Detect which cell encompasses the target text, then output its [X, Y] center coordinate. 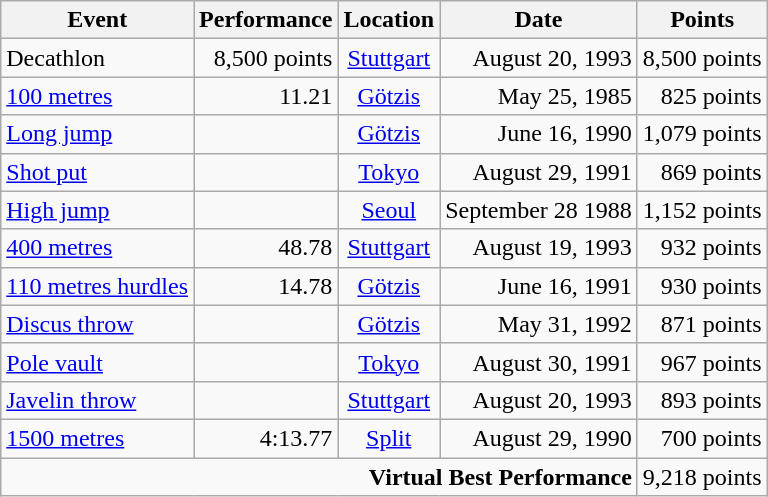
Javelin throw [98, 400]
14.78 [266, 286]
August 29, 1990 [539, 438]
400 metres [98, 248]
May 31, 1992 [539, 324]
August 29, 1991 [539, 172]
9,218 points [702, 477]
June 16, 1991 [539, 286]
August 30, 1991 [539, 362]
Pole vault [98, 362]
September 28 1988 [539, 210]
Performance [266, 20]
Discus throw [98, 324]
High jump [98, 210]
May 25, 1985 [539, 96]
Long jump [98, 134]
932 points [702, 248]
110 metres hurdles [98, 286]
869 points [702, 172]
1,079 points [702, 134]
4:13.77 [266, 438]
Points [702, 20]
1500 metres [98, 438]
48.78 [266, 248]
893 points [702, 400]
1,152 points [702, 210]
Virtual Best Performance [320, 477]
June 16, 1990 [539, 134]
967 points [702, 362]
Date [539, 20]
Shot put [98, 172]
August 19, 1993 [539, 248]
Split [389, 438]
700 points [702, 438]
930 points [702, 286]
Event [98, 20]
825 points [702, 96]
100 metres [98, 96]
11.21 [266, 96]
Seoul [389, 210]
Location [389, 20]
871 points [702, 324]
Decathlon [98, 58]
